Extract the [x, y] coordinate from the center of the cell holding the provided text.  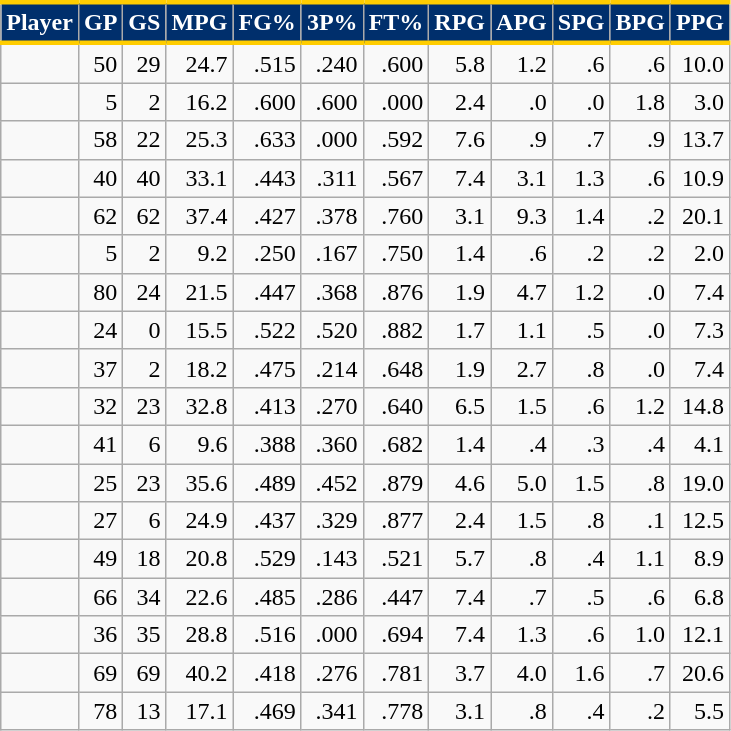
13.7 [700, 140]
4.6 [460, 483]
9.3 [522, 216]
.378 [332, 216]
.443 [267, 178]
.648 [396, 368]
20.1 [700, 216]
.250 [267, 254]
GP [100, 22]
66 [100, 597]
.388 [267, 444]
50 [100, 63]
9.2 [200, 254]
6.8 [700, 597]
.882 [396, 330]
5.5 [700, 711]
MPG [200, 22]
APG [522, 22]
24.7 [200, 63]
36 [100, 635]
32.8 [200, 406]
41 [100, 444]
.529 [267, 559]
SPG [581, 22]
7.6 [460, 140]
.522 [267, 330]
.515 [267, 63]
.567 [396, 178]
BPG [640, 22]
13 [144, 711]
78 [100, 711]
35.6 [200, 483]
.1 [640, 521]
24.9 [200, 521]
29 [144, 63]
80 [100, 292]
5.0 [522, 483]
.485 [267, 597]
.633 [267, 140]
.3 [581, 444]
8.9 [700, 559]
.469 [267, 711]
28.8 [200, 635]
.475 [267, 368]
.778 [396, 711]
40.2 [200, 673]
.240 [332, 63]
37 [100, 368]
4.0 [522, 673]
1.6 [581, 673]
3.0 [700, 102]
.694 [396, 635]
58 [100, 140]
.329 [332, 521]
27 [100, 521]
2.7 [522, 368]
12.1 [700, 635]
17.1 [200, 711]
35 [144, 635]
18.2 [200, 368]
20.8 [200, 559]
.592 [396, 140]
37.4 [200, 216]
.413 [267, 406]
14.8 [700, 406]
34 [144, 597]
.781 [396, 673]
32 [100, 406]
20.6 [700, 673]
21.5 [200, 292]
.368 [332, 292]
1.0 [640, 635]
33.1 [200, 178]
5.7 [460, 559]
.452 [332, 483]
.520 [332, 330]
7.3 [700, 330]
.214 [332, 368]
4.7 [522, 292]
25.3 [200, 140]
25 [100, 483]
.760 [396, 216]
22 [144, 140]
.516 [267, 635]
16.2 [200, 102]
.276 [332, 673]
Player [40, 22]
12.5 [700, 521]
4.1 [700, 444]
.877 [396, 521]
.341 [332, 711]
.876 [396, 292]
5.8 [460, 63]
2.0 [700, 254]
.167 [332, 254]
10.0 [700, 63]
.682 [396, 444]
3P% [332, 22]
6.5 [460, 406]
1.7 [460, 330]
.750 [396, 254]
PPG [700, 22]
19.0 [700, 483]
22.6 [200, 597]
.286 [332, 597]
GS [144, 22]
.427 [267, 216]
FG% [267, 22]
.879 [396, 483]
49 [100, 559]
.418 [267, 673]
.640 [396, 406]
.437 [267, 521]
0 [144, 330]
15.5 [200, 330]
18 [144, 559]
1.8 [640, 102]
.143 [332, 559]
3.7 [460, 673]
.489 [267, 483]
.521 [396, 559]
.311 [332, 178]
FT% [396, 22]
10.9 [700, 178]
.270 [332, 406]
RPG [460, 22]
9.6 [200, 444]
.360 [332, 444]
